Capture the cell that displays the provided text and extract its [x, y] central coordinate. 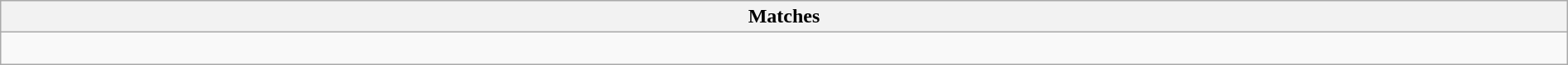
Matches [784, 17]
